Output the [X, Y] coordinate of the center of the cell containing the given text.  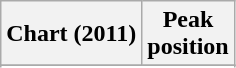
Peakposition [188, 34]
Chart (2011) [72, 34]
